Provide the (X, Y) coordinate of the cell's center where the given text is located.  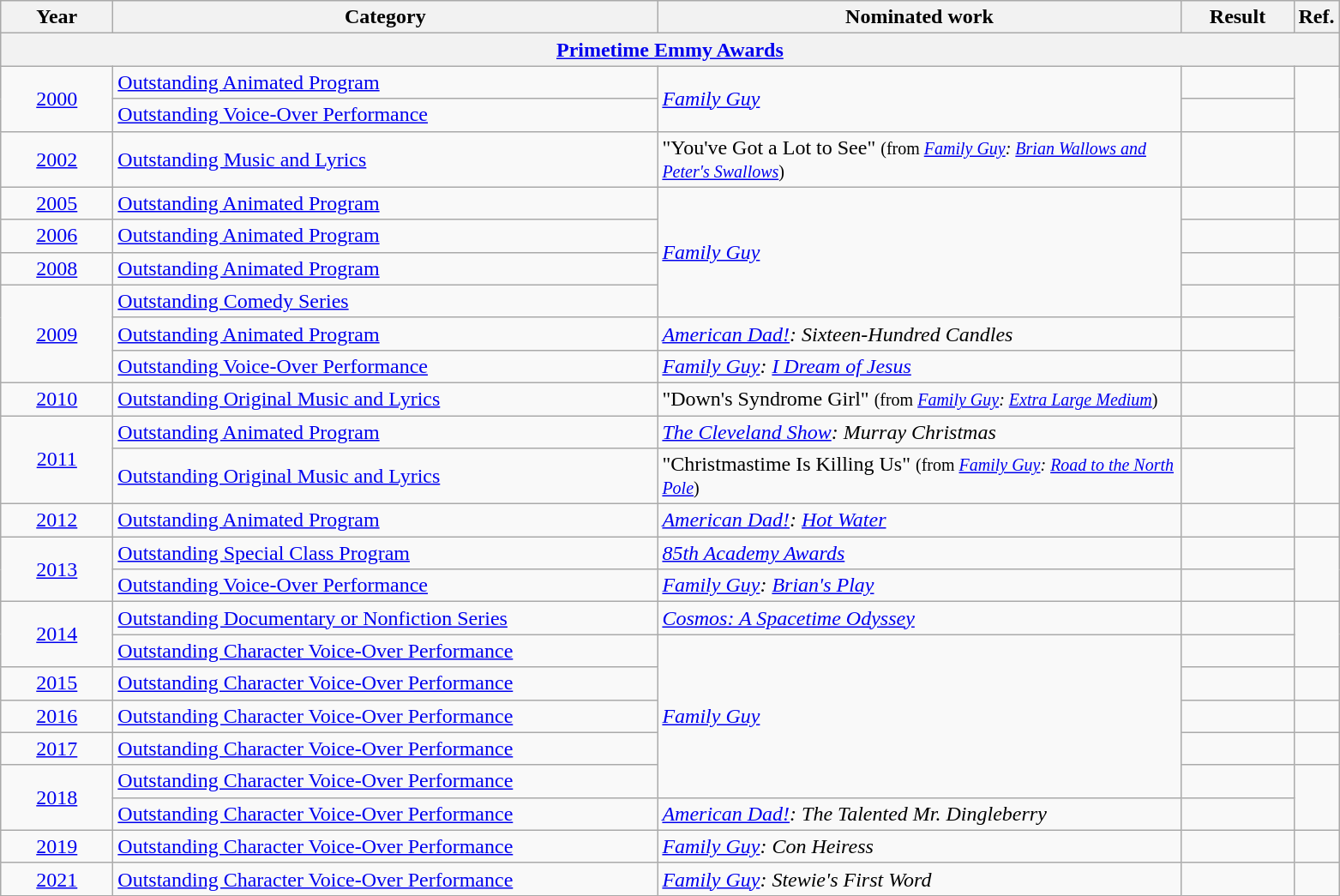
2017 (57, 749)
Primetime Emmy Awards (670, 50)
Year (57, 17)
2002 (57, 159)
American Dad!: Hot Water (919, 520)
Nominated work (919, 17)
Outstanding Special Class Program (386, 553)
Family Guy: Con Heiress (919, 846)
Result (1238, 17)
Family Guy: Stewie's First Word (919, 879)
"Christmastime Is Killing Us" (from Family Guy: Road to the North Pole) (919, 477)
2005 (57, 203)
2015 (57, 683)
Family Guy: I Dream of Jesus (919, 366)
Outstanding Documentary or Nonfiction Series (386, 618)
American Dad!: Sixteen-Hundred Candles (919, 334)
Family Guy: Brian's Play (919, 586)
"Down's Syndrome Girl" (from Family Guy: Extra Large Medium) (919, 399)
2016 (57, 716)
The Cleveland Show: Murray Christmas (919, 431)
2012 (57, 520)
2021 (57, 879)
American Dad!: The Talented Mr. Dingleberry (919, 814)
Cosmos: A Spacetime Odyssey (919, 618)
Outstanding Music and Lyrics (386, 159)
2014 (57, 634)
2011 (57, 460)
"You've Got a Lot to See" (from Family Guy: Brian Wallows and Peter's Swallows) (919, 159)
85th Academy Awards (919, 553)
2010 (57, 399)
2008 (57, 268)
2018 (57, 797)
Category (386, 17)
2019 (57, 846)
2009 (57, 334)
Ref. (1317, 17)
2013 (57, 569)
Outstanding Comedy Series (386, 301)
2006 (57, 236)
2000 (57, 99)
